Pinpoint the cell where the given text exists, returning its (x, y) midpoint coordinate. 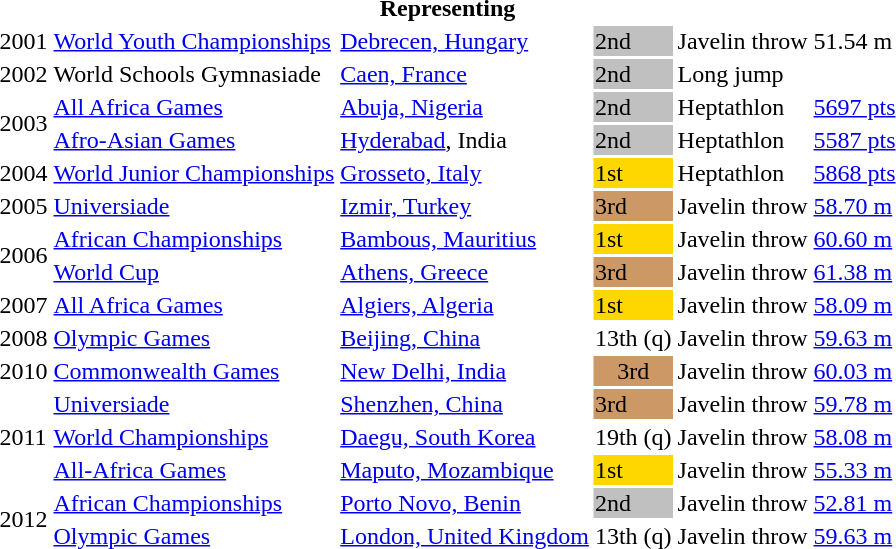
Caen, France (465, 74)
Beijing, China (465, 338)
Shenzhen, China (465, 404)
Maputo, Mozambique (465, 470)
Bambous, Mauritius (465, 239)
World Youth Championships (194, 41)
13th (q) (633, 338)
Abuja, Nigeria (465, 107)
World Championships (194, 437)
All-Africa Games (194, 470)
World Cup (194, 272)
Daegu, South Korea (465, 437)
Athens, Greece (465, 272)
World Junior Championships (194, 173)
Hyderabad, India (465, 140)
Algiers, Algeria (465, 305)
Long jump (742, 74)
Debrecen, Hungary (465, 41)
Commonwealth Games (194, 371)
Grosseto, Italy (465, 173)
Afro-Asian Games (194, 140)
Porto Novo, Benin (465, 503)
19th (q) (633, 437)
Izmir, Turkey (465, 206)
World Schools Gymnasiade (194, 74)
New Delhi, India (465, 371)
Olympic Games (194, 338)
